From the cell containing the given text, extract its center point as (X, Y) coordinate. 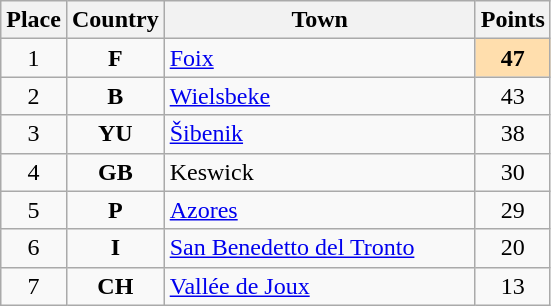
29 (512, 210)
7 (34, 286)
6 (34, 248)
Town (320, 20)
20 (512, 248)
I (115, 248)
Vallée de Joux (320, 286)
47 (512, 58)
Foix (320, 58)
3 (34, 134)
5 (34, 210)
13 (512, 286)
2 (34, 96)
Points (512, 20)
YU (115, 134)
Azores (320, 210)
4 (34, 172)
Šibenik (320, 134)
38 (512, 134)
1 (34, 58)
B (115, 96)
CH (115, 286)
P (115, 210)
Wielsbeke (320, 96)
43 (512, 96)
GB (115, 172)
F (115, 58)
30 (512, 172)
Keswick (320, 172)
San Benedetto del Tronto (320, 248)
Place (34, 20)
Country (115, 20)
